Find where the given text appears and provide that cell's center as [X, Y] coordinate. 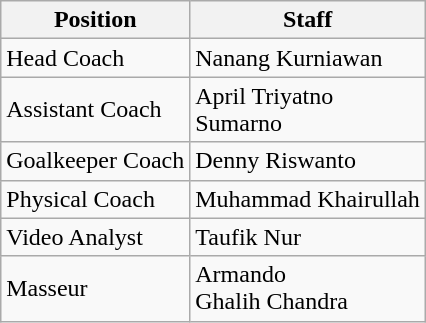
Goalkeeper Coach [96, 161]
Muhammad Khairullah [308, 199]
Masseur [96, 288]
Staff [308, 20]
Physical Coach [96, 199]
Assistant Coach [96, 110]
April Triyatno Sumarno [308, 110]
Taufik Nur [308, 237]
Head Coach [96, 58]
Video Analyst [96, 237]
Nanang Kurniawan [308, 58]
Denny Riswanto [308, 161]
Armando Ghalih Chandra [308, 288]
Position [96, 20]
